Scan for the cell matching the given text and deliver its (x, y) coordinate at center. 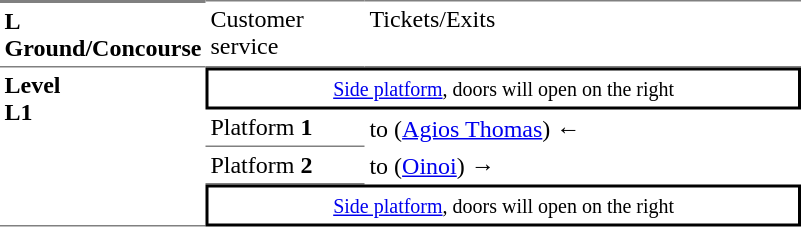
LevelL1 (103, 148)
Tickets/Exits (583, 34)
to (Agios Thomas) ← (583, 129)
LGround/Concourse (103, 34)
Platform 2 (286, 166)
Customer service (286, 34)
Platform 1 (286, 129)
to (Oinoi) → (583, 166)
